Capture the cell that displays the provided text and extract its (X, Y) central coordinate. 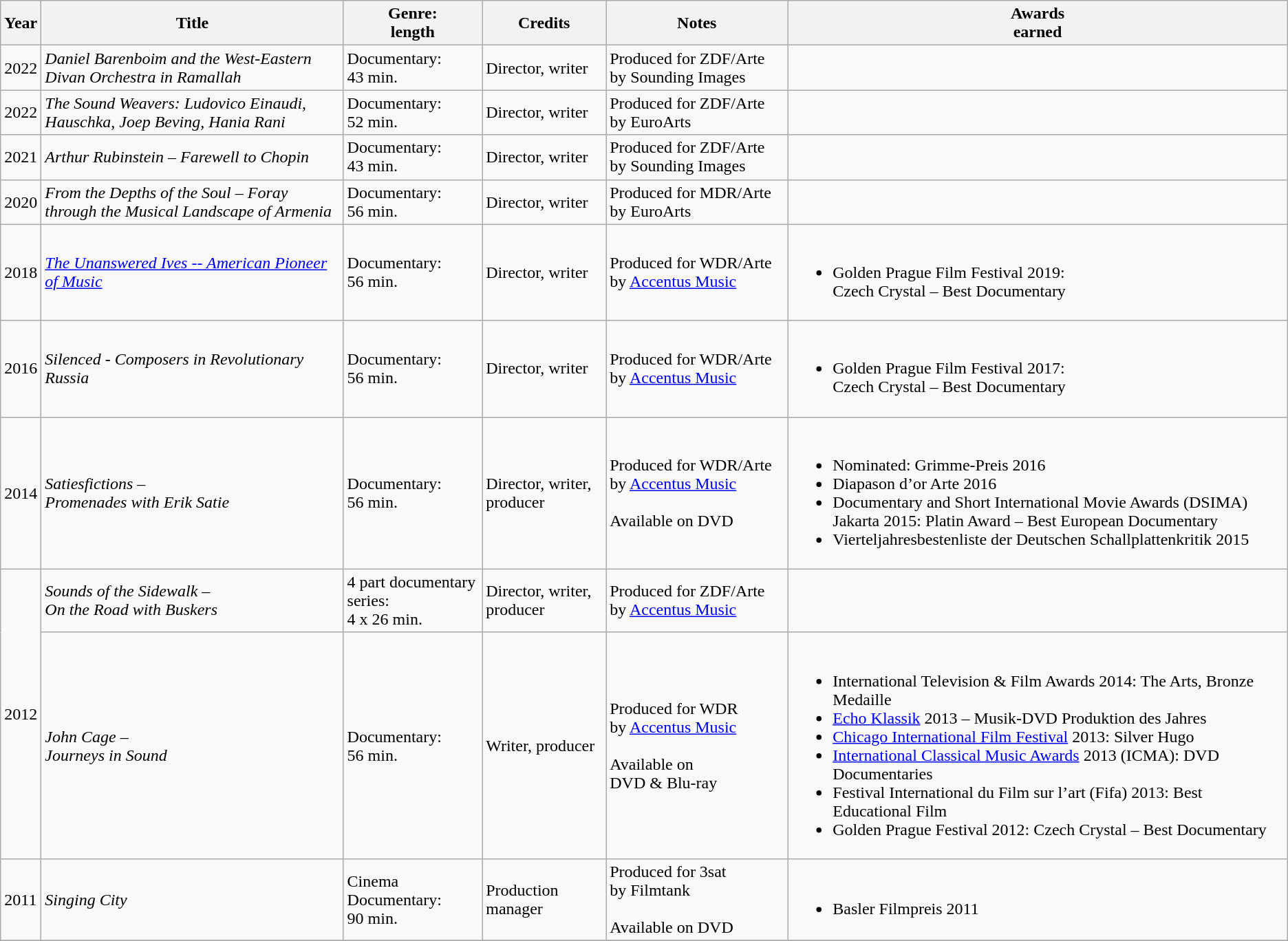
2011 (21, 900)
Writer, producer (544, 746)
2016 (21, 369)
Produced for ZDF/Arte by EuroArts (697, 113)
The Sound Weavers: Ludovico Einaudi, Hauschka, Joep Beving, Hania Rani (193, 113)
Sounds of the Sidewalk –On the Road with Buskers (193, 601)
Genre:length (413, 23)
Silenced - Composers in Revolutionary Russia (193, 369)
Golden Prague Film Festival 2019:Czech Crystal – Best Documentary (1038, 272)
Produced for ZDF/Arteby Accentus Music (697, 601)
The Unanswered Ives -- American Pioneer of Music (193, 272)
Produced for 3satby FilmtankAvailable on DVD (697, 900)
4 part documentary series:4 x 26 min. (413, 601)
Singing City (193, 900)
Cinema Documentary:90 min. (413, 900)
Satiesfictions –Promenades with Erik Satie (193, 493)
Arthur Rubinstein – Farewell to Chopin (193, 157)
John Cage –Journeys in Sound (193, 746)
Produced for WDR/Arteby Accentus MusicAvailable on DVD (697, 493)
Daniel Barenboim and the West-Eastern Divan Orchestra in Ramallah (193, 67)
Credits (544, 23)
2020 (21, 202)
Basler Filmpreis 2011 (1038, 900)
Golden Prague Film Festival 2017:Czech Crystal – Best Documentary (1038, 369)
2012 (21, 714)
Notes (697, 23)
2018 (21, 272)
2014 (21, 493)
2021 (21, 157)
Produced for WDRby Accentus MusicAvailable onDVD & Blu-ray (697, 746)
Produced for MDR/Arte by EuroArts (697, 202)
Title (193, 23)
Awardsearned (1038, 23)
Year (21, 23)
Documentary:52 min. (413, 113)
Production manager (544, 900)
From the Depths of the Soul – Foray through the Musical Landscape of Armenia (193, 202)
